Output the [x, y] coordinate of the center of the cell containing the given text.  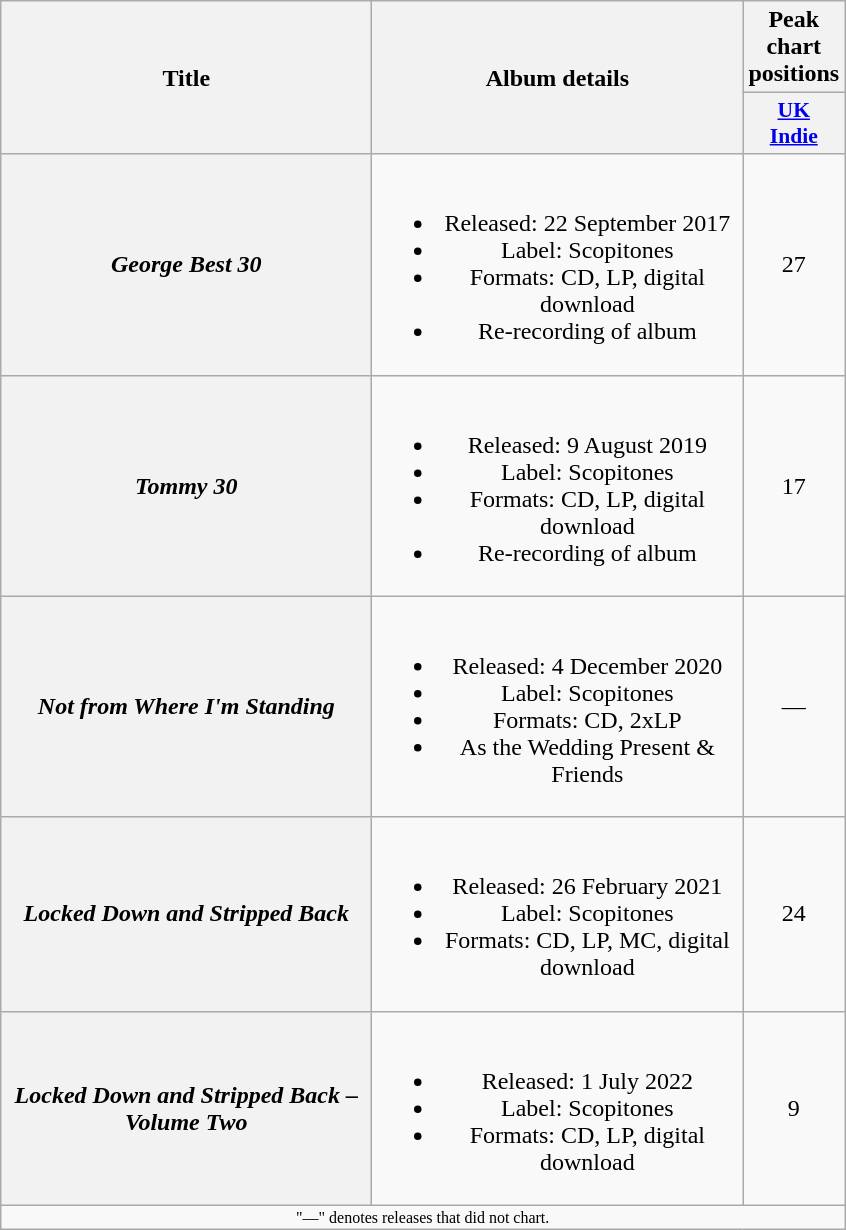
"—" denotes releases that did not chart. [423, 1217]
George Best 30 [186, 264]
Locked Down and Stripped Back [186, 914]
9 [794, 1108]
Released: 4 December 2020Label: ScopitonesFormats: CD, 2xLPAs the Wedding Present & Friends [558, 706]
Released: 1 July 2022Label: ScopitonesFormats: CD, LP, digital download [558, 1108]
Released: 9 August 2019Label: ScopitonesFormats: CD, LP, digital downloadRe-recording of album [558, 486]
— [794, 706]
Locked Down and Stripped Back – Volume Two [186, 1108]
Not from Where I'm Standing [186, 706]
17 [794, 486]
24 [794, 914]
Title [186, 78]
27 [794, 264]
Released: 26 February 2021Label: ScopitonesFormats: CD, LP, MC, digital download [558, 914]
Released: 22 September 2017Label: ScopitonesFormats: CD, LP, digital downloadRe-recording of album [558, 264]
Tommy 30 [186, 486]
UKIndie [794, 124]
Album details [558, 78]
Peak chart positions [794, 47]
